For the text-containing cell, return its midpoint in (x, y) coordinate format. 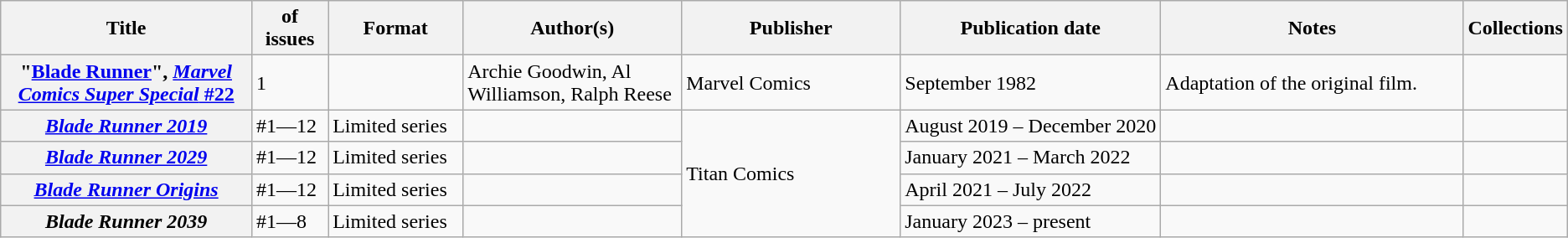
"Blade Runner", Marvel Comics Super Special #22 (126, 82)
Blade Runner 2029 (126, 158)
April 2021 – July 2022 (1030, 189)
Publication date (1030, 28)
Blade Runner 2039 (126, 221)
January 2021 – March 2022 (1030, 158)
Format (395, 28)
Marvel Comics (791, 82)
Titan Comics (791, 173)
Publisher (791, 28)
Author(s) (573, 28)
Archie Goodwin, Al Williamson, Ralph Reese (573, 82)
Title (126, 28)
September 1982 (1030, 82)
Notes (1312, 28)
1 (290, 82)
Blade Runner Origins (126, 189)
#1—8 (290, 221)
of issues (290, 28)
Blade Runner 2019 (126, 126)
Adaptation of the original film. (1312, 82)
August 2019 – December 2020 (1030, 126)
January 2023 – present (1030, 221)
Collections (1515, 28)
